Return (x, y) of the center of cell containing provided text 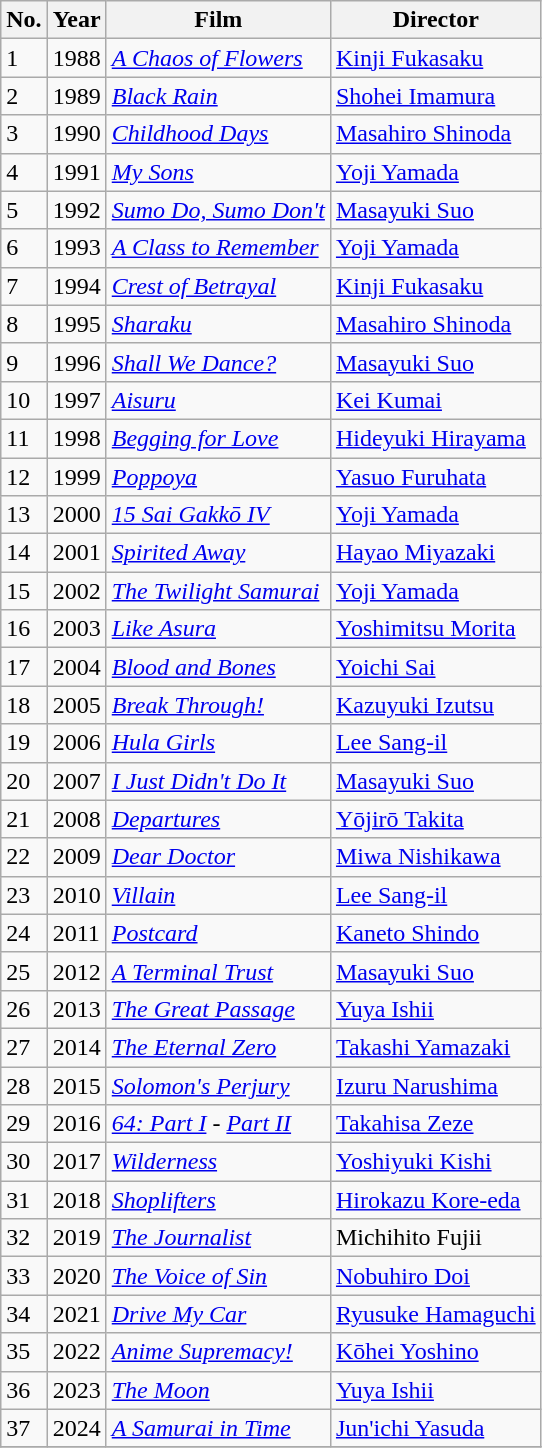
1999 (76, 477)
1990 (76, 134)
16 (24, 629)
Izuru Narushima (436, 1085)
The Twilight Samurai (218, 591)
The Journalist (218, 1238)
1 (24, 58)
2022 (76, 1352)
2002 (76, 591)
9 (24, 362)
14 (24, 553)
2009 (76, 857)
Hayao Miyazaki (436, 553)
33 (24, 1276)
1992 (76, 210)
2020 (76, 1276)
2 (24, 96)
2001 (76, 553)
Kazuyuki Izutsu (436, 705)
2003 (76, 629)
1988 (76, 58)
Sharaku (218, 324)
Kōhei Yoshino (436, 1352)
Childhood Days (218, 134)
30 (24, 1162)
2006 (76, 743)
22 (24, 857)
Shoplifters (218, 1200)
A Samurai in Time (218, 1428)
Hula Girls (218, 743)
Yōjirō Takita (436, 819)
Yasuo Furuhata (436, 477)
Departures (218, 819)
1995 (76, 324)
15 (24, 591)
Spirited Away (218, 553)
1998 (76, 438)
Kaneto Shindo (436, 933)
Aisuru (218, 400)
2012 (76, 971)
20 (24, 781)
34 (24, 1314)
24 (24, 933)
My Sons (218, 172)
Yoshimitsu Morita (436, 629)
Anime Supremacy! (218, 1352)
15 Sai Gakkō IV (218, 515)
2021 (76, 1314)
17 (24, 667)
Sumo Do, Sumo Don't (218, 210)
Miwa Nishikawa (436, 857)
6 (24, 248)
26 (24, 1009)
2007 (76, 781)
Solomon's Perjury (218, 1085)
1989 (76, 96)
2023 (76, 1390)
Hideyuki Hirayama (436, 438)
The Voice of Sin (218, 1276)
Hirokazu Kore-eda (436, 1200)
Shohei Imamura (436, 96)
28 (24, 1085)
3 (24, 134)
1993 (76, 248)
Poppoya (218, 477)
Break Through! (218, 705)
11 (24, 438)
The Great Passage (218, 1009)
1994 (76, 286)
Shall We Dance? (218, 362)
A Class to Remember (218, 248)
27 (24, 1047)
Michihito Fujii (436, 1238)
2024 (76, 1428)
Film (218, 20)
37 (24, 1428)
2018 (76, 1200)
A Chaos of Flowers (218, 58)
2010 (76, 895)
Crest of Betrayal (218, 286)
2016 (76, 1124)
23 (24, 895)
5 (24, 210)
Jun'ichi Yasuda (436, 1428)
18 (24, 705)
Kei Kumai (436, 400)
1996 (76, 362)
The Eternal Zero (218, 1047)
Begging for Love (218, 438)
2004 (76, 667)
8 (24, 324)
I Just Didn't Do It (218, 781)
64: Part I - Part II (218, 1124)
2011 (76, 933)
10 (24, 400)
A Terminal Trust (218, 971)
35 (24, 1352)
Takahisa Zeze (436, 1124)
32 (24, 1238)
Wilderness (218, 1162)
Yoshiyuki Kishi (436, 1162)
2013 (76, 1009)
Year (76, 20)
Blood and Bones (218, 667)
19 (24, 743)
The Moon (218, 1390)
4 (24, 172)
2014 (76, 1047)
7 (24, 286)
Director (436, 20)
21 (24, 819)
31 (24, 1200)
Black Rain (218, 96)
Dear Doctor (218, 857)
2019 (76, 1238)
1991 (76, 172)
1997 (76, 400)
2005 (76, 705)
12 (24, 477)
Drive My Car (218, 1314)
Nobuhiro Doi (436, 1276)
Postcard (218, 933)
2015 (76, 1085)
No. (24, 20)
Villain (218, 895)
Yoichi Sai (436, 667)
13 (24, 515)
Takashi Yamazaki (436, 1047)
36 (24, 1390)
2000 (76, 515)
25 (24, 971)
Like Asura (218, 629)
29 (24, 1124)
2017 (76, 1162)
Ryusuke Hamaguchi (436, 1314)
2008 (76, 819)
